Extract the [x, y] coordinate from the center of the cell holding the provided text.  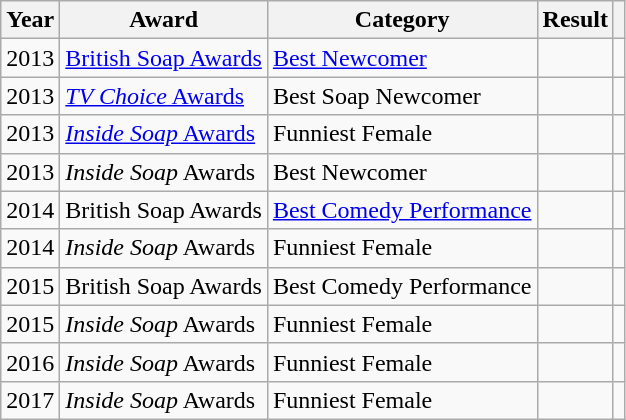
Result [575, 20]
2016 [30, 362]
TV Choice Awards [164, 96]
Category [402, 20]
Award [164, 20]
Year [30, 20]
Best Soap Newcomer [402, 96]
2017 [30, 400]
